Pinpoint the cell where the given text exists, returning its (x, y) midpoint coordinate. 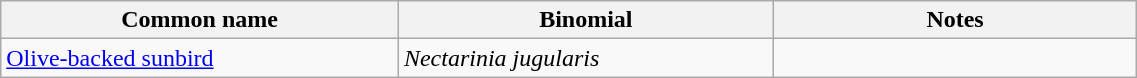
Olive-backed sunbird (200, 58)
Common name (200, 20)
Binomial (586, 20)
Notes (955, 20)
Nectarinia jugularis (586, 58)
